Pinpoint the cell where the given text exists, returning its (X, Y) midpoint coordinate. 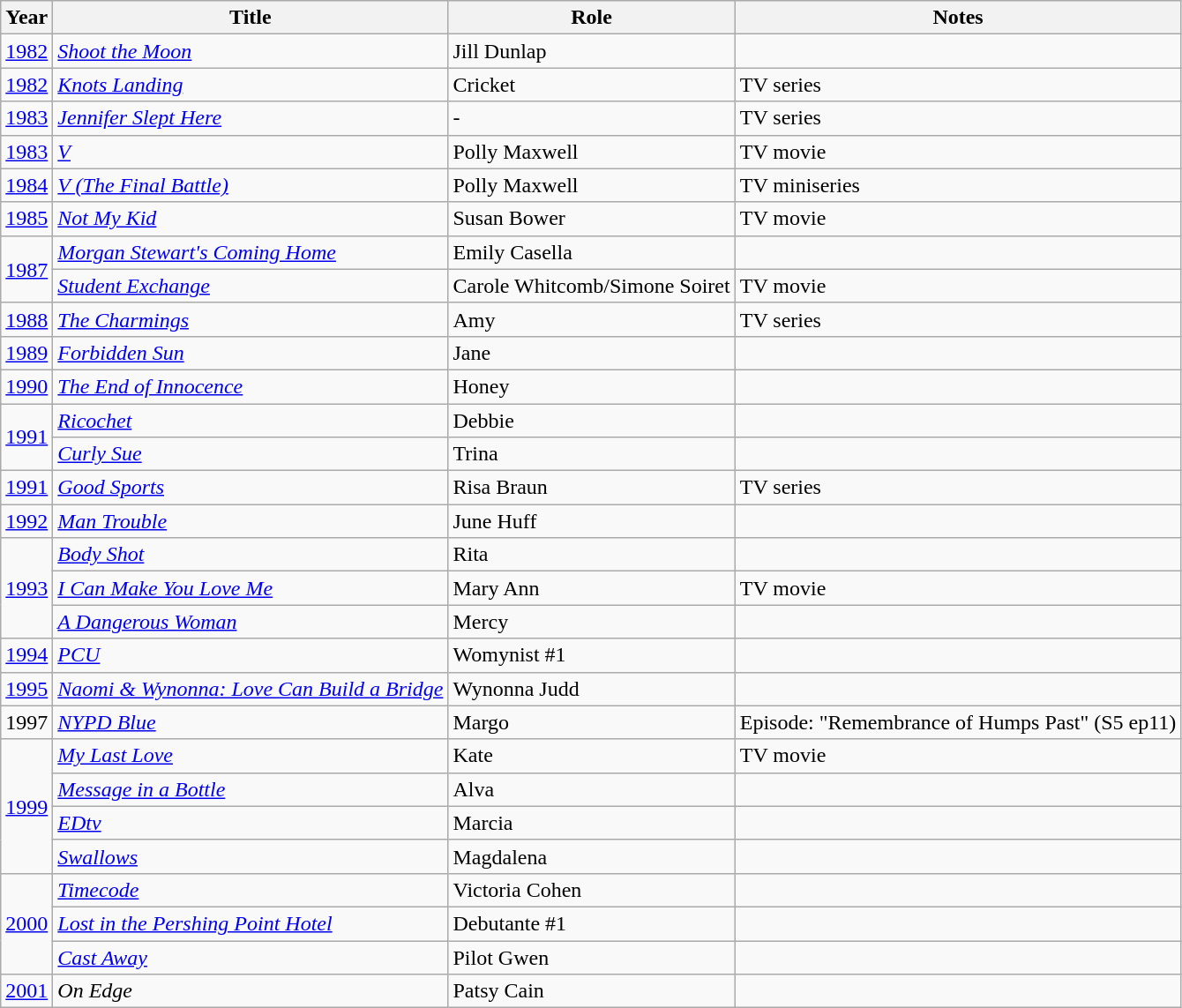
Notes (958, 18)
Shoot the Moon (251, 51)
1990 (26, 386)
1993 (26, 588)
Debutante #1 (591, 923)
Curly Sue (251, 454)
V (The Final Battle) (251, 185)
PCU (251, 655)
2000 (26, 923)
Margo (591, 722)
1988 (26, 319)
Forbidden Sun (251, 353)
Amy (591, 319)
1997 (26, 722)
I Can Make You Love Me (251, 588)
Alva (591, 789)
- (591, 118)
Ricochet (251, 421)
Rita (591, 555)
1987 (26, 269)
EDtv (251, 823)
Kate (591, 756)
Body Shot (251, 555)
Jane (591, 353)
Student Exchange (251, 286)
Lost in the Pershing Point Hotel (251, 923)
Cast Away (251, 957)
The End of Innocence (251, 386)
1995 (26, 689)
Patsy Cain (591, 991)
Title (251, 18)
June Huff (591, 521)
Cricket (591, 85)
Magdalena (591, 856)
1999 (26, 806)
Knots Landing (251, 85)
Episode: "Remembrance of Humps Past" (S5 ep11) (958, 722)
Naomi & Wynonna: Love Can Build a Bridge (251, 689)
Debbie (591, 421)
My Last Love (251, 756)
1984 (26, 185)
Womynist #1 (591, 655)
Risa Braun (591, 488)
Carole Whitcomb/Simone Soiret (591, 286)
Timecode (251, 890)
1985 (26, 219)
A Dangerous Woman (251, 622)
On Edge (251, 991)
NYPD Blue (251, 722)
Swallows (251, 856)
V (251, 152)
Marcia (591, 823)
Trina (591, 454)
Wynonna Judd (591, 689)
Role (591, 18)
Honey (591, 386)
Emily Casella (591, 252)
1994 (26, 655)
The Charmings (251, 319)
Pilot Gwen (591, 957)
Good Sports (251, 488)
Victoria Cohen (591, 890)
1989 (26, 353)
TV miniseries (958, 185)
Jennifer Slept Here (251, 118)
Jill Dunlap (591, 51)
1992 (26, 521)
2001 (26, 991)
Message in a Bottle (251, 789)
Morgan Stewart's Coming Home (251, 252)
Susan Bower (591, 219)
Not My Kid (251, 219)
Mercy (591, 622)
Man Trouble (251, 521)
Mary Ann (591, 588)
Year (26, 18)
